Find where the given text appears and provide that cell's center as [x, y] coordinate. 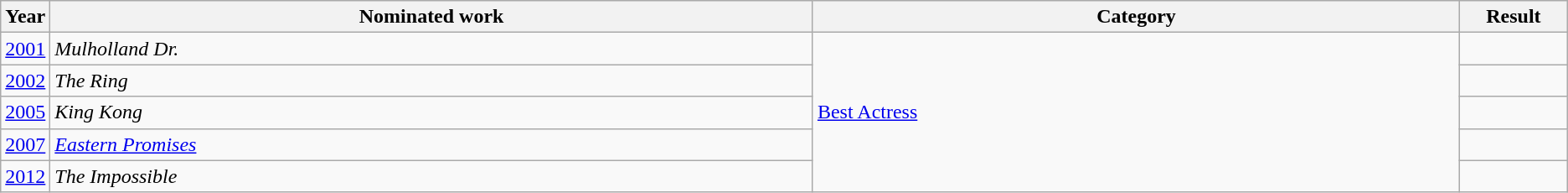
Mulholland Dr. [432, 49]
Eastern Promises [432, 144]
Category [1136, 17]
2007 [25, 144]
Year [25, 17]
Nominated work [432, 17]
The Ring [432, 81]
2012 [25, 176]
Best Actress [1136, 112]
Result [1514, 17]
The Impossible [432, 176]
2005 [25, 112]
King Kong [432, 112]
2001 [25, 49]
2002 [25, 81]
